For the text-containing cell, return its midpoint in [x, y] coordinate format. 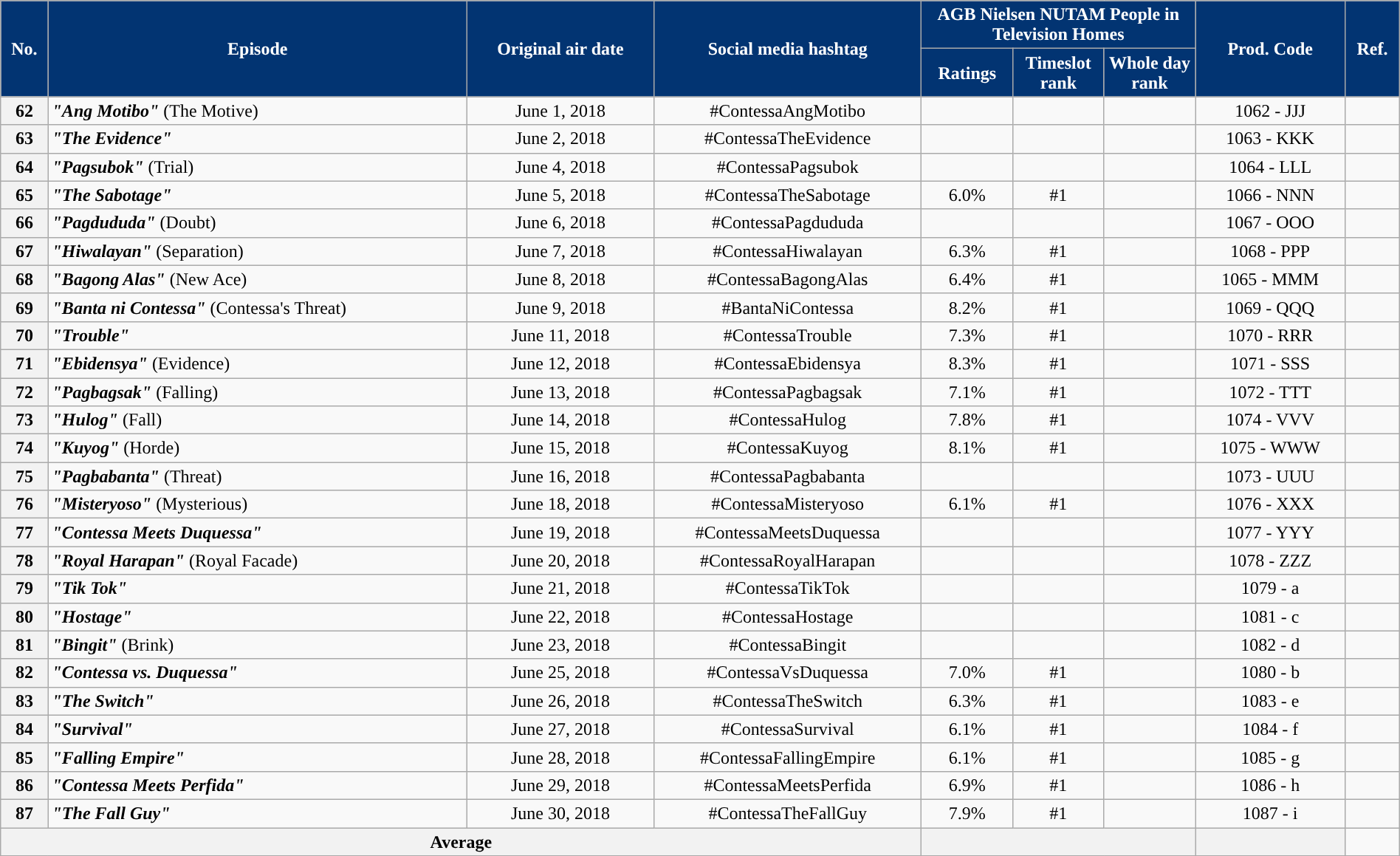
1085 - g [1270, 757]
June 13, 2018 [560, 392]
"Bingit" (Brink) [257, 645]
#ContessaTheSwitch [787, 701]
#ContessaPagdududa [787, 223]
"Ebidensya" (Evidence) [257, 363]
No. [24, 49]
78 [24, 561]
70 [24, 335]
#ContessaPagsubok [787, 167]
June 15, 2018 [560, 448]
"Contessa vs. Duquessa" [257, 673]
June 11, 2018 [560, 335]
71 [24, 363]
June 4, 2018 [560, 167]
1066 - NNN [1270, 195]
Ratings [967, 72]
"Banta ni Contessa" (Contessa's Threat) [257, 307]
#ContessaFallingEmpire [787, 757]
68 [24, 279]
7.0% [967, 673]
77 [24, 533]
#ContessaKuyog [787, 448]
83 [24, 701]
1065 - MMM [1270, 279]
1062 - JJJ [1270, 111]
June 21, 2018 [560, 589]
June 12, 2018 [560, 363]
7.3% [967, 335]
#ContessaTheSabotage [787, 195]
#ContessaRoyalHarapan [787, 561]
"The Switch" [257, 701]
"Ang Motibo" (The Motive) [257, 111]
June 1, 2018 [560, 111]
#ContessaSurvival [787, 729]
June 27, 2018 [560, 729]
1079 - a [1270, 589]
#ContessaPagbabanta [787, 476]
#ContessaAngMotibo [787, 111]
74 [24, 448]
63 [24, 139]
1070 - RRR [1270, 335]
#ContessaMeetsPerfida [787, 785]
1071 - SSS [1270, 363]
"Kuyog" (Horde) [257, 448]
#ContessaMeetsDuquessa [787, 533]
#ContessaBagongAlas [787, 279]
Average [461, 841]
June 2, 2018 [560, 139]
#BantaNiContessa [787, 307]
79 [24, 589]
Whole dayrank [1150, 72]
"Falling Empire" [257, 757]
#ContessaHulog [787, 420]
"Trouble" [257, 335]
75 [24, 476]
81 [24, 645]
1067 - OOO [1270, 223]
1069 - QQQ [1270, 307]
6.0% [967, 195]
7.1% [967, 392]
66 [24, 223]
June 29, 2018 [560, 785]
1064 - LLL [1270, 167]
1078 - ZZZ [1270, 561]
"Pagdududa" (Doubt) [257, 223]
"Hostage" [257, 617]
1075 - WWW [1270, 448]
June 19, 2018 [560, 533]
65 [24, 195]
June 14, 2018 [560, 420]
1077 - YYY [1270, 533]
85 [24, 757]
"Hiwalayan" (Separation) [257, 251]
#ContessaTikTok [787, 589]
June 30, 2018 [560, 813]
June 7, 2018 [560, 251]
#ContessaMisteryoso [787, 504]
"Tik Tok" [257, 589]
"Contessa Meets Duquessa" [257, 533]
69 [24, 307]
#ContessaBingit [787, 645]
#ContessaTheFallGuy [787, 813]
Ref. [1373, 49]
64 [24, 167]
1074 - VVV [1270, 420]
1084 - f [1270, 729]
82 [24, 673]
June 8, 2018 [560, 279]
1087 - i [1270, 813]
June 5, 2018 [560, 195]
#ContessaPagbagsak [787, 392]
June 20, 2018 [560, 561]
8.1% [967, 448]
June 18, 2018 [560, 504]
Prod. Code [1270, 49]
#ContessaTheEvidence [787, 139]
67 [24, 251]
1073 - UUU [1270, 476]
"Pagbagsak" (Falling) [257, 392]
"Survival" [257, 729]
76 [24, 504]
#ContessaHostage [787, 617]
7.9% [967, 813]
June 28, 2018 [560, 757]
1076 - XXX [1270, 504]
June 6, 2018 [560, 223]
1086 - h [1270, 785]
80 [24, 617]
8.3% [967, 363]
1080 - b [1270, 673]
June 16, 2018 [560, 476]
8.2% [967, 307]
"Pagbabanta" (Threat) [257, 476]
"Pagsubok" (Trial) [257, 167]
84 [24, 729]
#ContessaHiwalayan [787, 251]
AGB Nielsen NUTAM People in Television Homes [1059, 25]
7.8% [967, 420]
1081 - c [1270, 617]
1068 - PPP [1270, 251]
6.4% [967, 279]
Social media hashtag [787, 49]
June 9, 2018 [560, 307]
June 25, 2018 [560, 673]
"The Sabotage" [257, 195]
73 [24, 420]
"Hulog" (Fall) [257, 420]
#ContessaTrouble [787, 335]
"Misteryoso" (Mysterious) [257, 504]
62 [24, 111]
86 [24, 785]
June 23, 2018 [560, 645]
Timeslotrank [1059, 72]
Original air date [560, 49]
1082 - d [1270, 645]
1072 - TTT [1270, 392]
June 26, 2018 [560, 701]
"The Fall Guy" [257, 813]
"The Evidence" [257, 139]
June 22, 2018 [560, 617]
Episode [257, 49]
"Contessa Meets Perfida" [257, 785]
"Royal Harapan" (Royal Facade) [257, 561]
1063 - KKK [1270, 139]
"Bagong Alas" (New Ace) [257, 279]
72 [24, 392]
6.9% [967, 785]
#ContessaVsDuquessa [787, 673]
1083 - e [1270, 701]
#ContessaEbidensya [787, 363]
87 [24, 813]
